Search for the cell housing the specified text and yield its (x, y) center coordinate. 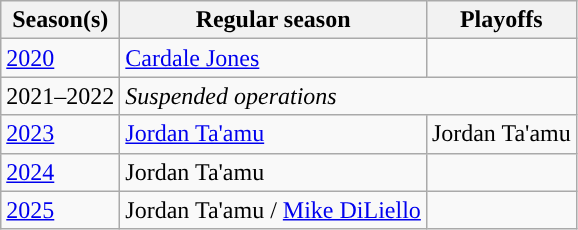
Cardale Jones (274, 58)
2025 (60, 210)
Jordan Ta'amu / Mike DiLiello (274, 210)
Suspended operations (348, 96)
2020 (60, 58)
2021–2022 (60, 96)
Playoffs (501, 20)
Regular season (274, 20)
Season(s) (60, 20)
2023 (60, 134)
2024 (60, 172)
